Determine the (x, y) coordinate at the center of the cell enclosing the given text.  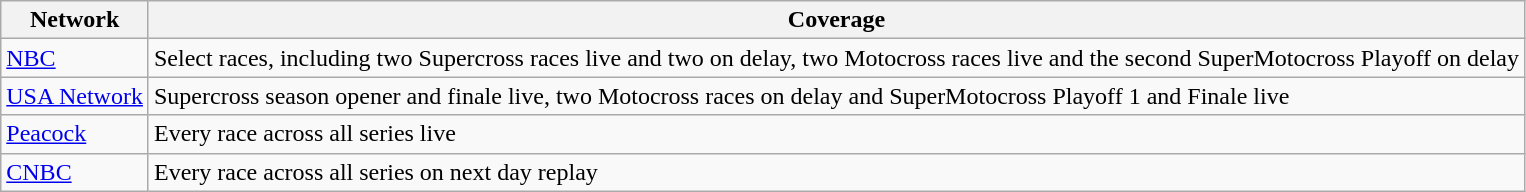
Peacock (75, 134)
Supercross season opener and finale live, two Motocross races on delay and SuperMotocross Playoff 1 and Finale live (836, 96)
Every race across all series live (836, 134)
Select races, including two Supercross races live and two on delay, two Motocross races live and the second SuperMotocross Playoff on delay (836, 58)
USA Network (75, 96)
CNBC (75, 172)
Network (75, 20)
Every race across all series on next day replay (836, 172)
NBC (75, 58)
Coverage (836, 20)
